Locate the cell with the specified text and output its [x, y] center coordinate. 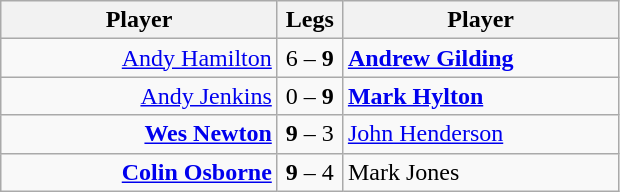
6 – 9 [310, 58]
Colin Osborne [140, 172]
0 – 9 [310, 96]
Andy Jenkins [140, 96]
9 – 3 [310, 134]
Mark Jones [480, 172]
9 – 4 [310, 172]
Legs [310, 20]
Mark Hylton [480, 96]
Wes Newton [140, 134]
Andrew Gilding [480, 58]
Andy Hamilton [140, 58]
John Henderson [480, 134]
